Return the [x, y] coordinate for the center point of the cell that contains the specified text.  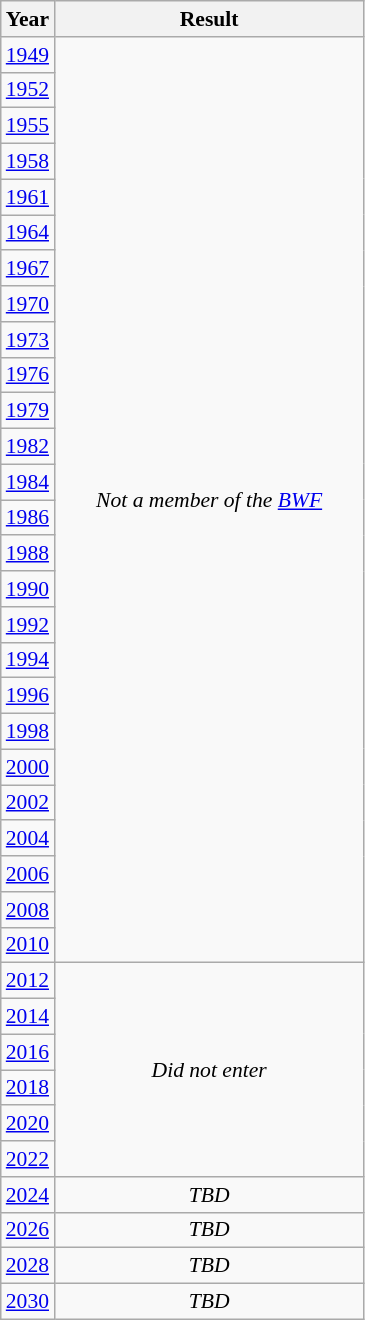
2030 [28, 1302]
2026 [28, 1230]
Year [28, 19]
2020 [28, 1124]
2012 [28, 981]
1998 [28, 732]
Did not enter [209, 1070]
Result [209, 19]
2008 [28, 910]
2022 [28, 1159]
Not a member of the BWF [209, 500]
1958 [28, 162]
1988 [28, 554]
1976 [28, 375]
2014 [28, 1017]
2016 [28, 1052]
2000 [28, 767]
1973 [28, 340]
1979 [28, 411]
1961 [28, 197]
1986 [28, 518]
1955 [28, 126]
1992 [28, 625]
2006 [28, 874]
2004 [28, 839]
2002 [28, 803]
1967 [28, 269]
1984 [28, 482]
2010 [28, 945]
2024 [28, 1195]
1970 [28, 304]
2018 [28, 1088]
2028 [28, 1266]
1996 [28, 696]
1982 [28, 447]
1952 [28, 90]
1964 [28, 233]
1994 [28, 660]
1949 [28, 55]
1990 [28, 589]
